Provide the [X, Y] coordinate of the cell's center where the given text is located.  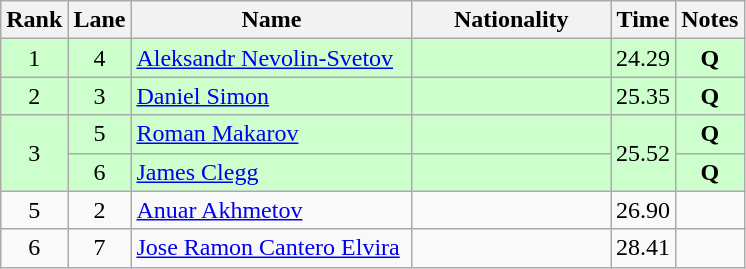
James Clegg [272, 172]
Notes [710, 20]
4 [100, 58]
Time [644, 20]
Roman Makarov [272, 134]
Lane [100, 20]
26.90 [644, 210]
Jose Ramon Cantero Elvira [272, 248]
25.35 [644, 96]
Name [272, 20]
Anuar Akhmetov [272, 210]
7 [100, 248]
25.52 [644, 153]
Aleksandr Nevolin-Svetov [272, 58]
24.29 [644, 58]
28.41 [644, 248]
1 [34, 58]
Daniel Simon [272, 96]
Nationality [512, 20]
Rank [34, 20]
